For the text-containing cell, return its midpoint in (X, Y) coordinate format. 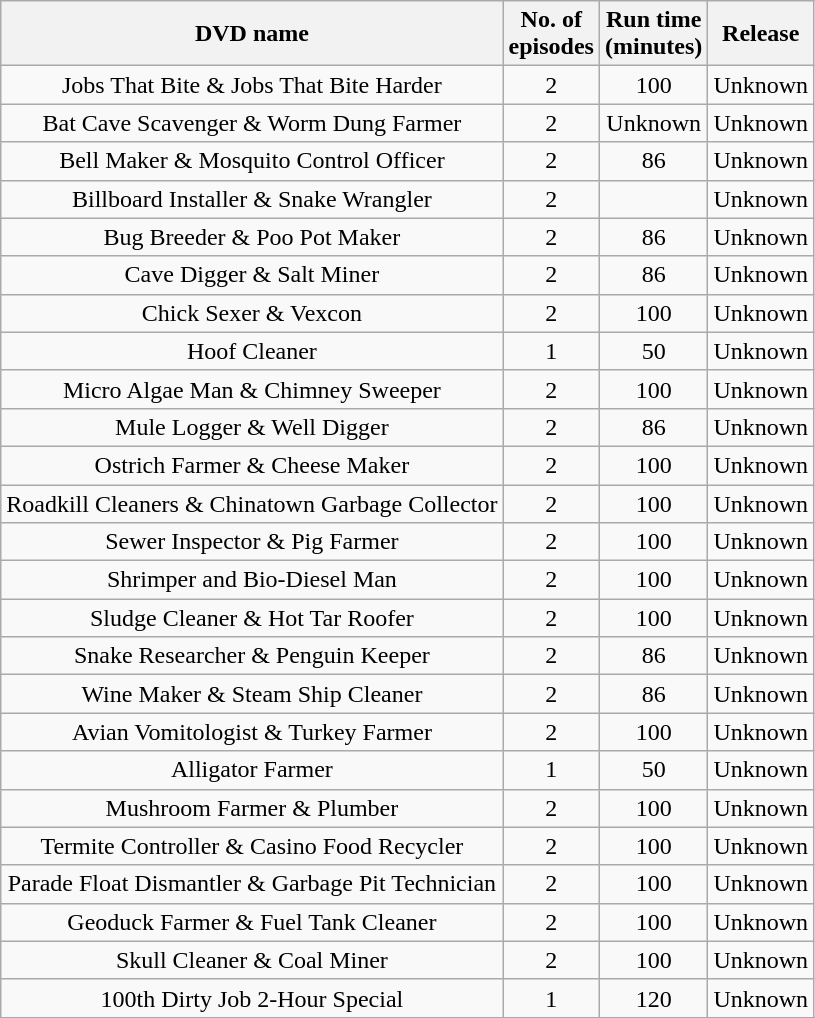
Cave Digger & Salt Miner (252, 275)
Bat Cave Scavenger & Worm Dung Farmer (252, 123)
Mule Logger & Well Digger (252, 427)
Snake Researcher & Penguin Keeper (252, 656)
Run time(minutes) (653, 34)
Jobs That Bite & Jobs That Bite Harder (252, 85)
Sewer Inspector & Pig Farmer (252, 542)
Release (761, 34)
No. ofepisodes (551, 34)
120 (653, 998)
Chick Sexer & Vexcon (252, 313)
DVD name (252, 34)
Bell Maker & Mosquito Control Officer (252, 161)
Parade Float Dismantler & Garbage Pit Technician (252, 884)
Avian Vomitologist & Turkey Farmer (252, 732)
Micro Algae Man & Chimney Sweeper (252, 389)
Geoduck Farmer & Fuel Tank Cleaner (252, 922)
Skull Cleaner & Coal Miner (252, 960)
Bug Breeder & Poo Pot Maker (252, 237)
Alligator Farmer (252, 770)
Wine Maker & Steam Ship Cleaner (252, 694)
Mushroom Farmer & Plumber (252, 808)
Sludge Cleaner & Hot Tar Roofer (252, 618)
Hoof Cleaner (252, 351)
Termite Controller & Casino Food Recycler (252, 846)
Ostrich Farmer & Cheese Maker (252, 465)
Roadkill Cleaners & Chinatown Garbage Collector (252, 503)
Shrimper and Bio-Diesel Man (252, 580)
100th Dirty Job 2-Hour Special (252, 998)
Billboard Installer & Snake Wrangler (252, 199)
